Output the [x, y] coordinate of the center of the cell containing the given text.  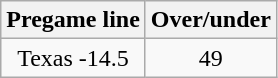
Over/under [210, 20]
Texas -14.5 [74, 58]
49 [210, 58]
Pregame line [74, 20]
